Detect which cell encompasses the target text, then output its [X, Y] center coordinate. 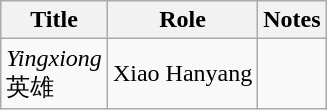
Yingxiong英雄 [54, 74]
Xiao Hanyang [182, 74]
Title [54, 20]
Notes [292, 20]
Role [182, 20]
